Determine the (X, Y) coordinate at the center of the cell enclosing the given text.  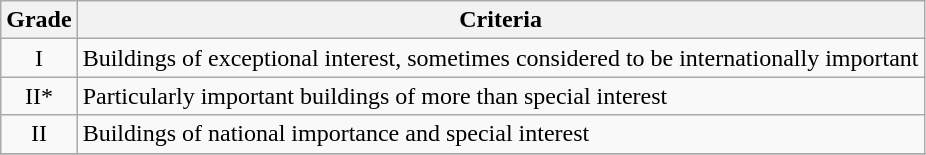
II* (39, 96)
II (39, 134)
Grade (39, 20)
Buildings of national importance and special interest (500, 134)
Particularly important buildings of more than special interest (500, 96)
Buildings of exceptional interest, sometimes considered to be internationally important (500, 58)
Criteria (500, 20)
I (39, 58)
